For the text-containing cell, return its midpoint in [x, y] coordinate format. 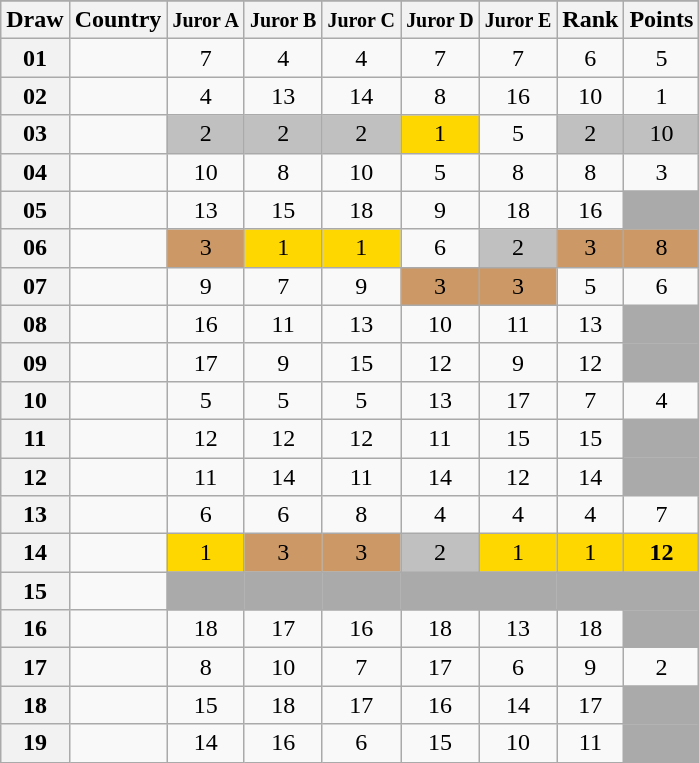
Rank [590, 20]
09 [35, 362]
Draw [35, 20]
07 [35, 286]
Juror B [283, 20]
06 [35, 248]
01 [35, 58]
02 [35, 96]
08 [35, 324]
03 [35, 134]
Country [118, 20]
19 [35, 743]
05 [35, 210]
Juror C [362, 20]
Juror D [440, 20]
Juror A [206, 20]
Juror E [518, 20]
04 [35, 172]
Points [662, 20]
